Extract the (x, y) coordinate from the center of the cell holding the provided text.  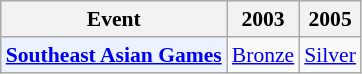
Event (114, 19)
Bronze (263, 55)
Silver (330, 55)
2005 (330, 19)
2003 (263, 19)
Southeast Asian Games (114, 55)
